Pinpoint the cell where the given text exists, returning its (x, y) midpoint coordinate. 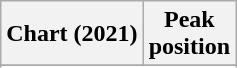
Chart (2021) (72, 34)
Peakposition (189, 34)
